Pinpoint the cell where the given text exists, returning its [X, Y] midpoint coordinate. 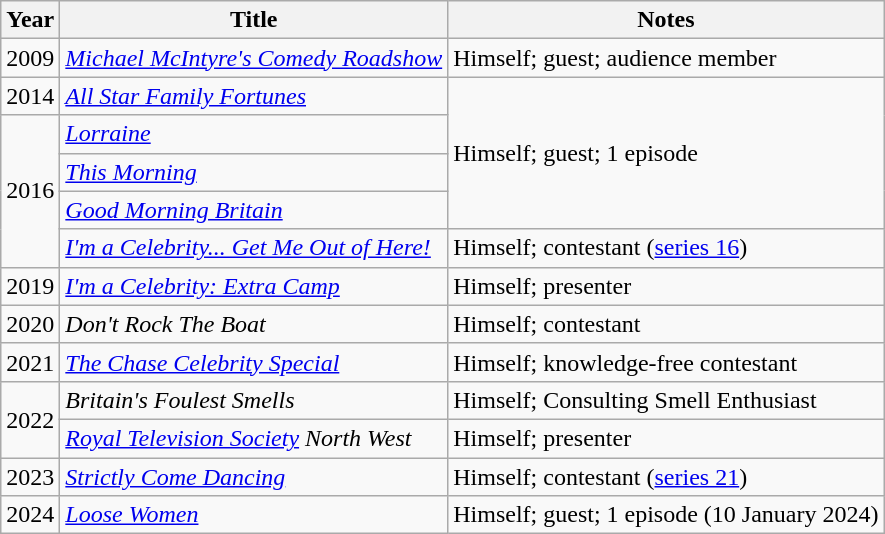
I'm a Celebrity: Extra Camp [254, 286]
Royal Television Society North West [254, 438]
2020 [30, 324]
2009 [30, 58]
I'm a Celebrity... Get Me Out of Here! [254, 248]
Himself; contestant [666, 324]
2016 [30, 191]
Loose Women [254, 515]
2019 [30, 286]
Strictly Come Dancing [254, 477]
2014 [30, 96]
Himself; knowledge-free contestant [666, 362]
Lorraine [254, 134]
Himself; contestant (series 16) [666, 248]
Himself; guest; audience member [666, 58]
The Chase Celebrity Special [254, 362]
Don't Rock The Boat [254, 324]
Himself; guest; 1 episode [666, 153]
2022 [30, 419]
Britain's Foulest Smells [254, 400]
2023 [30, 477]
Year [30, 20]
This Morning [254, 172]
Title [254, 20]
Himself; guest; 1 episode (10 January 2024) [666, 515]
2021 [30, 362]
Michael McIntyre's Comedy Roadshow [254, 58]
Himself; Consulting Smell Enthusiast [666, 400]
All Star Family Fortunes [254, 96]
2024 [30, 515]
Himself; contestant (series 21) [666, 477]
Good Morning Britain [254, 210]
Notes [666, 20]
